Detect which cell encompasses the target text, then output its [x, y] center coordinate. 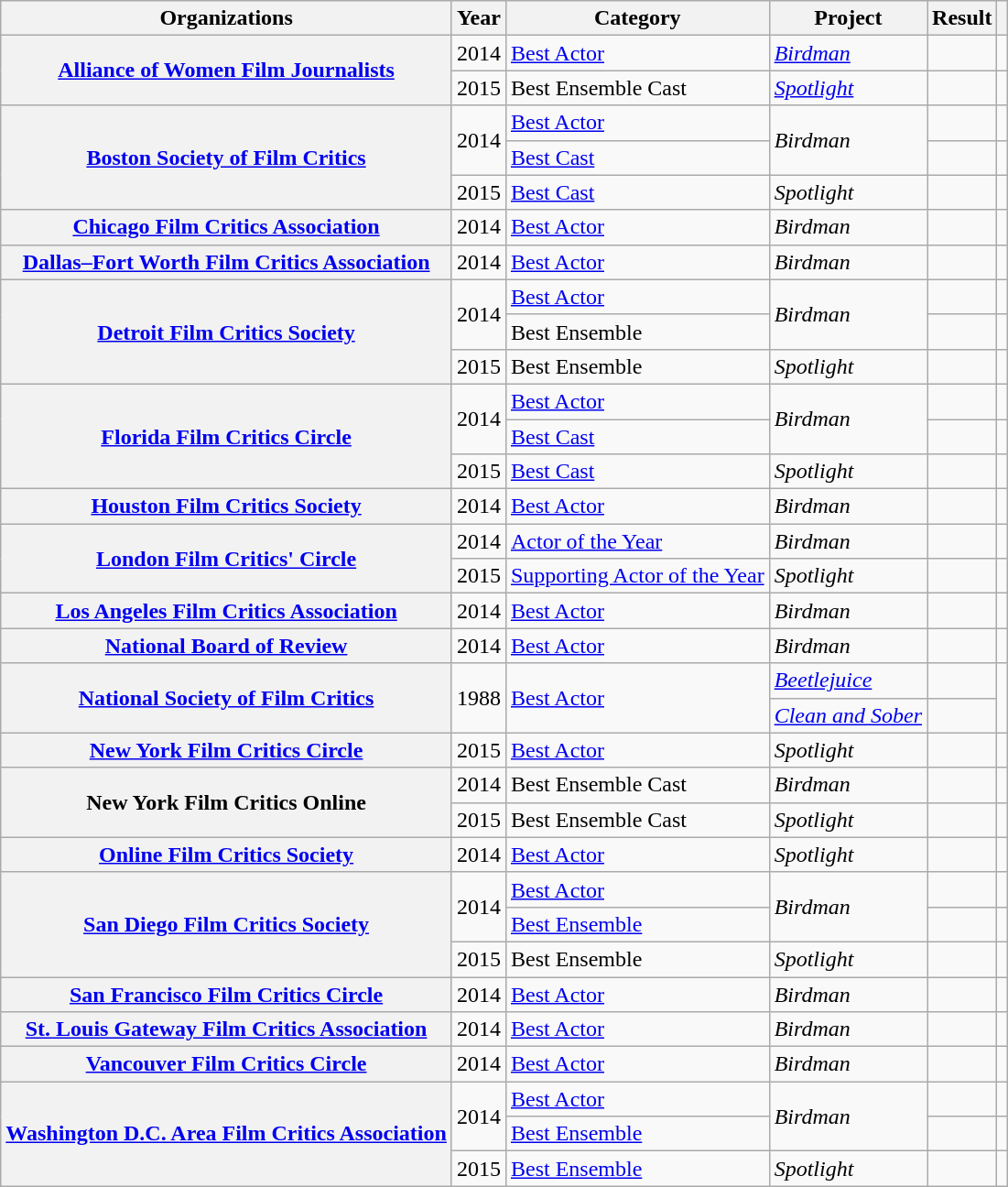
Beetlejuice [848, 681]
Dallas–Fort Worth Film Critics Association [227, 262]
San Francisco Film Critics Circle [227, 994]
Organizations [227, 18]
Category [637, 18]
Washington D.C. Area Film Critics Association [227, 1134]
Supporting Actor of the Year [637, 576]
Project [848, 18]
Chicago Film Critics Association [227, 227]
New York Film Critics Circle [227, 750]
Los Angeles Film Critics Association [227, 611]
Houston Film Critics Society [227, 506]
St. Louis Gateway Film Critics Association [227, 1029]
Florida Film Critics Circle [227, 436]
National Board of Review [227, 646]
Clean and Sober [848, 715]
San Diego Film Critics Society [227, 924]
New York Film Critics Online [227, 802]
London Film Critics' Circle [227, 559]
Boston Society of Film Critics [227, 158]
Result [962, 18]
Year [478, 18]
Online Film Critics Society [227, 855]
Actor of the Year [637, 541]
Vancouver Film Critics Circle [227, 1064]
Detroit Film Critics Society [227, 332]
National Society of Film Critics [227, 698]
1988 [478, 698]
Alliance of Women Film Journalists [227, 71]
